Locate the cell with the specified text and output its (x, y) center coordinate. 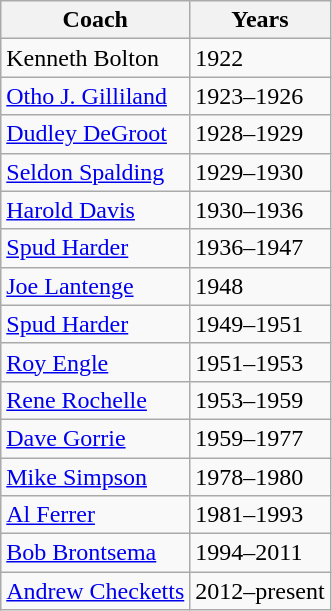
1953–1959 (260, 400)
1929–1930 (260, 172)
1928–1929 (260, 134)
Roy Engle (96, 362)
1949–1951 (260, 324)
Coach (96, 20)
Harold Davis (96, 210)
Years (260, 20)
Dave Gorrie (96, 438)
Bob Brontsema (96, 553)
1923–1926 (260, 96)
1994–2011 (260, 553)
Seldon Spalding (96, 172)
1936–1947 (260, 248)
Joe Lantenge (96, 286)
1981–1993 (260, 515)
Mike Simpson (96, 477)
1978–1980 (260, 477)
Al Ferrer (96, 515)
Rene Rochelle (96, 400)
1951–1953 (260, 362)
Andrew Checketts (96, 591)
1948 (260, 286)
Kenneth Bolton (96, 58)
2012–present (260, 591)
1930–1936 (260, 210)
1922 (260, 58)
Dudley DeGroot (96, 134)
1959–1977 (260, 438)
Otho J. Gilliland (96, 96)
